Scan for the cell matching the given text and deliver its (x, y) coordinate at center. 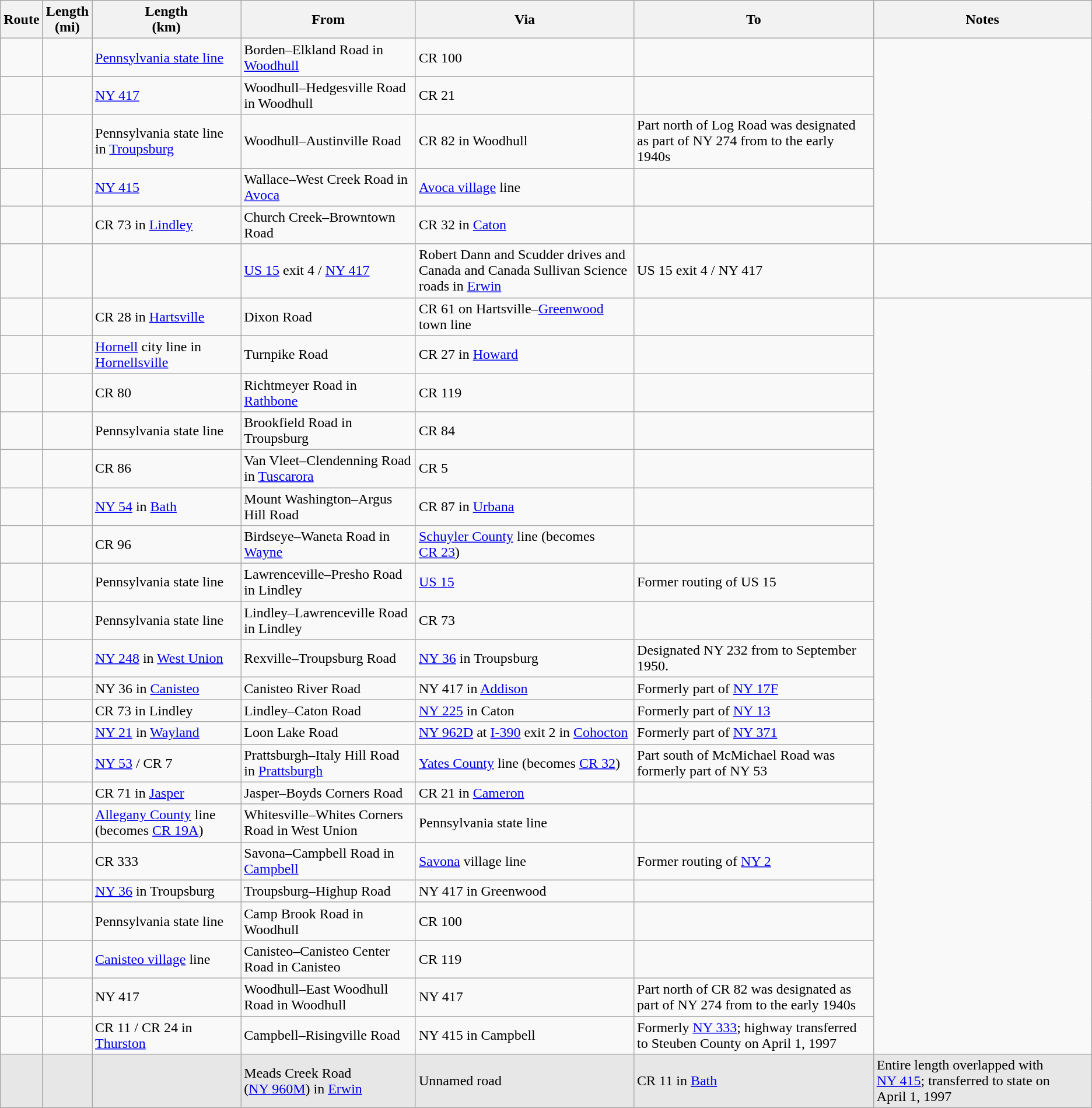
Troupsburg–Highup Road (328, 891)
Woodhull–Hedgesville Road in Woodhull (328, 96)
Hornell city line in Hornellsville (167, 355)
Yates County line (becomes CR 32) (524, 763)
Van Vleet–Clendenning Road in Tuscarora (328, 468)
CR 11 / CR 24 in Thurston (167, 1035)
Part north of Log Road was designated as part of NY 274 from to the early 1940s (754, 141)
Former routing of US 15 (754, 582)
Notes (982, 20)
Formerly part of NY 17F (754, 688)
CR 28 in Hartsville (167, 316)
Woodhull–East Woodhull Road in Woodhull (328, 997)
Route (22, 20)
Via (524, 20)
Avoca village line (524, 187)
Formerly NY 333; highway transferred to Steuben County on April 1, 1997 (754, 1035)
Allegany County line (becomes CR 19A) (167, 823)
Unnamed road (524, 1081)
Campbell–Risingville Road (328, 1035)
Whitesville–Whites Corners Road in West Union (328, 823)
Prattsburgh–Italy Hill Road in Prattsburgh (328, 763)
Canisteo village line (167, 959)
Formerly part of NY 371 (754, 733)
NY 962D at I-390 exit 2 in Cohocton (524, 733)
Dixon Road (328, 316)
Woodhull–Austinville Road (328, 141)
CR 80 (167, 392)
Jasper–Boyds Corners Road (328, 793)
NY 36 in Canisteo (167, 688)
From (328, 20)
NY 21 in Wayland (167, 733)
Savona village line (524, 861)
Richtmeyer Road in Rathbone (328, 392)
NY 415 (167, 187)
Designated NY 232 from to September 1950. (754, 658)
NY 225 in Caton (524, 711)
CR 73 (524, 621)
Entire length overlapped with NY 415; transferred to state on April 1, 1997 (982, 1081)
CR 84 (524, 431)
Canisteo–Canisteo Center Road in Canisteo (328, 959)
Wallace–West Creek Road in Avoca (328, 187)
CR 61 on Hartsville–Greenwood town line (524, 316)
NY 54 in Bath (167, 506)
Length(km) (167, 20)
Rexville–Troupsburg Road (328, 658)
US 15 (524, 582)
To (754, 20)
CR 21 (524, 96)
Schuyler County line (becomes CR 23) (524, 545)
Former routing of NY 2 (754, 861)
CR 27 in Howard (524, 355)
NY 415 in Campbell (524, 1035)
Part north of CR 82 was designated as part of NY 274 from to the early 1940s (754, 997)
Lindley–Caton Road (328, 711)
Lindley–Lawrenceville Road in Lindley (328, 621)
CR 71 in Jasper (167, 793)
Robert Dann and Scudder drives and Canada and Canada Sullivan Science roads in Erwin (524, 271)
CR 82 in Woodhull (524, 141)
NY 248 in West Union (167, 658)
Mount Washington–Argus Hill Road (328, 506)
Canisteo River Road (328, 688)
Brookfield Road in Troupsburg (328, 431)
NY 53 / CR 7 (167, 763)
Loon Lake Road (328, 733)
CR 87 in Urbana (524, 506)
Formerly part of NY 13 (754, 711)
Part south of McMichael Road was formerly part of NY 53 (754, 763)
NY 417 in Greenwood (524, 891)
Savona–Campbell Road in Campbell (328, 861)
CR 333 (167, 861)
Turnpike Road (328, 355)
CR 96 (167, 545)
CR 5 (524, 468)
Camp Brook Road in Woodhull (328, 921)
CR 86 (167, 468)
Meads Creek Road (NY 960M) in Erwin (328, 1081)
NY 417 in Addison (524, 688)
Length(mi) (67, 20)
CR 21 in Cameron (524, 793)
CR 11 in Bath (754, 1081)
Birdseye–Waneta Road in Wayne (328, 545)
CR 32 in Caton (524, 225)
Lawrenceville–Presho Road in Lindley (328, 582)
Church Creek–Browntown Road (328, 225)
Borden–Elkland Road in Woodhull (328, 57)
Pennsylvania state line in Troupsburg (167, 141)
